For the text-containing cell, return its midpoint in (x, y) coordinate format. 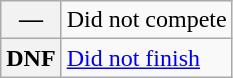
DNF (31, 58)
— (31, 20)
Did not compete (146, 20)
Did not finish (146, 58)
